Determine the (x, y) coordinate at the center of the cell enclosing the given text.  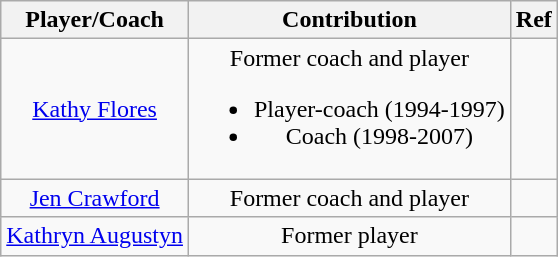
Contribution (349, 20)
Former coach and playerPlayer-coach (1994-1997)Coach (1998-2007) (349, 109)
Player/Coach (95, 20)
Former player (349, 236)
Kathy Flores (95, 109)
Jen Crawford (95, 198)
Ref (534, 20)
Former coach and player (349, 198)
Kathryn Augustyn (95, 236)
